Detect which cell encompasses the target text, then output its [x, y] center coordinate. 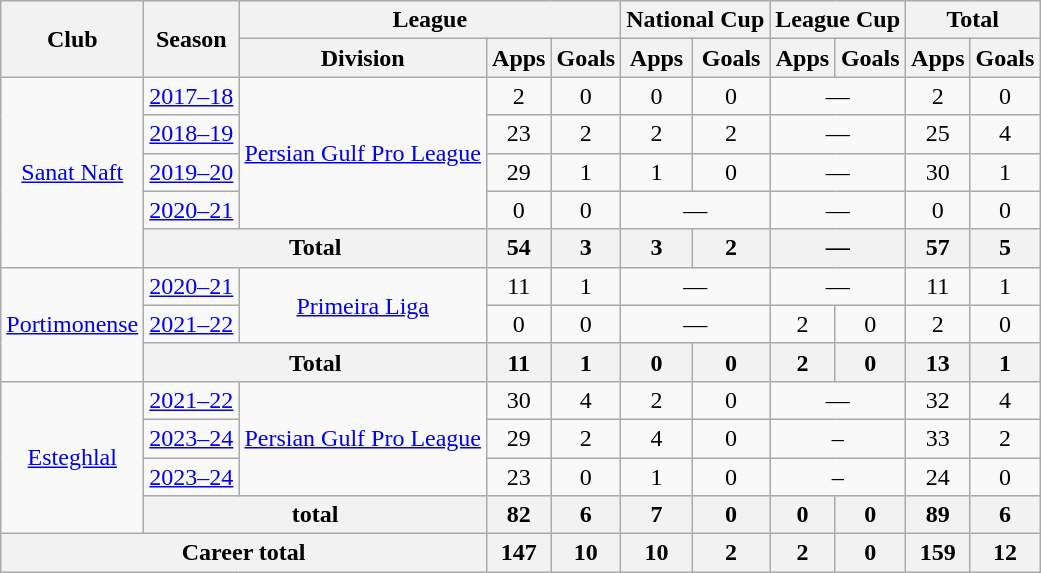
League [430, 20]
33 [938, 438]
5 [1005, 248]
League Cup [838, 20]
Club [72, 39]
32 [938, 400]
Division [363, 58]
2017–18 [192, 96]
89 [938, 515]
82 [519, 515]
12 [1005, 553]
Season [192, 39]
2019–20 [192, 172]
13 [938, 362]
2018–19 [192, 134]
25 [938, 134]
Career total [244, 553]
147 [519, 553]
Primeira Liga [363, 305]
total [316, 515]
54 [519, 248]
7 [657, 515]
24 [938, 477]
Portimonense [72, 324]
Esteghlal [72, 457]
57 [938, 248]
Sanat Naft [72, 172]
National Cup [696, 20]
159 [938, 553]
